Output the (X, Y) coordinate of the center of the cell containing the given text.  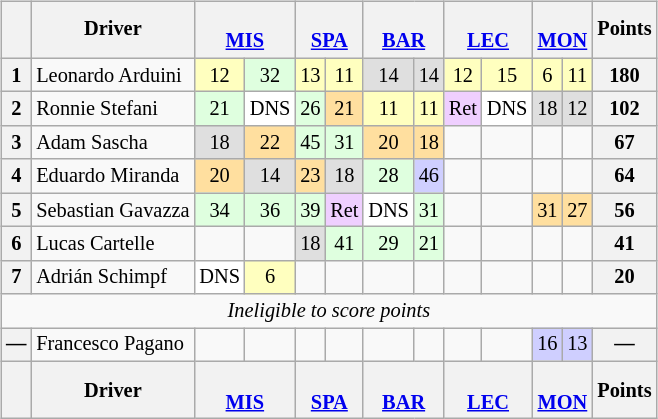
16 (547, 345)
23 (310, 176)
4 (16, 176)
15 (507, 75)
1 (16, 75)
102 (624, 109)
34 (219, 210)
Eduardo Miranda (112, 176)
Adrián Schimpf (112, 277)
Leonardo Arduini (112, 75)
3 (16, 143)
Ineligible to score points (328, 311)
5 (16, 210)
Adam Sascha (112, 143)
22 (270, 143)
26 (310, 109)
7 (16, 277)
56 (624, 210)
46 (429, 176)
28 (388, 176)
45 (310, 143)
39 (310, 210)
29 (388, 244)
67 (624, 143)
Lucas Cartelle (112, 244)
180 (624, 75)
32 (270, 75)
64 (624, 176)
2 (16, 109)
Sebastian Gavazza (112, 210)
36 (270, 210)
27 (577, 210)
Ronnie Stefani (112, 109)
Francesco Pagano (112, 345)
